Identify which cell holds the provided text, then report its [X, Y] central coordinate. 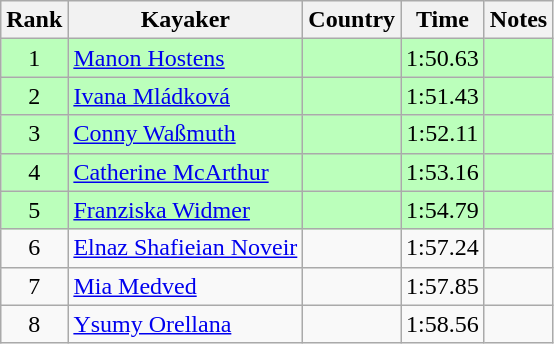
Rank [34, 20]
1:54.79 [443, 210]
6 [34, 248]
Ysumy Orellana [186, 324]
7 [34, 286]
Ivana Mládková [186, 96]
Catherine McArthur [186, 172]
1:57.24 [443, 248]
Kayaker [186, 20]
5 [34, 210]
1:51.43 [443, 96]
Franziska Widmer [186, 210]
1:53.16 [443, 172]
1:50.63 [443, 58]
8 [34, 324]
Elnaz Shafieian Noveir [186, 248]
3 [34, 134]
Time [443, 20]
2 [34, 96]
Conny Waßmuth [186, 134]
Manon Hostens [186, 58]
1:52.11 [443, 134]
Mia Medved [186, 286]
1:58.56 [443, 324]
Country [352, 20]
Notes [518, 20]
4 [34, 172]
1 [34, 58]
1:57.85 [443, 286]
